Locate the cell with the specified text and output its [x, y] center coordinate. 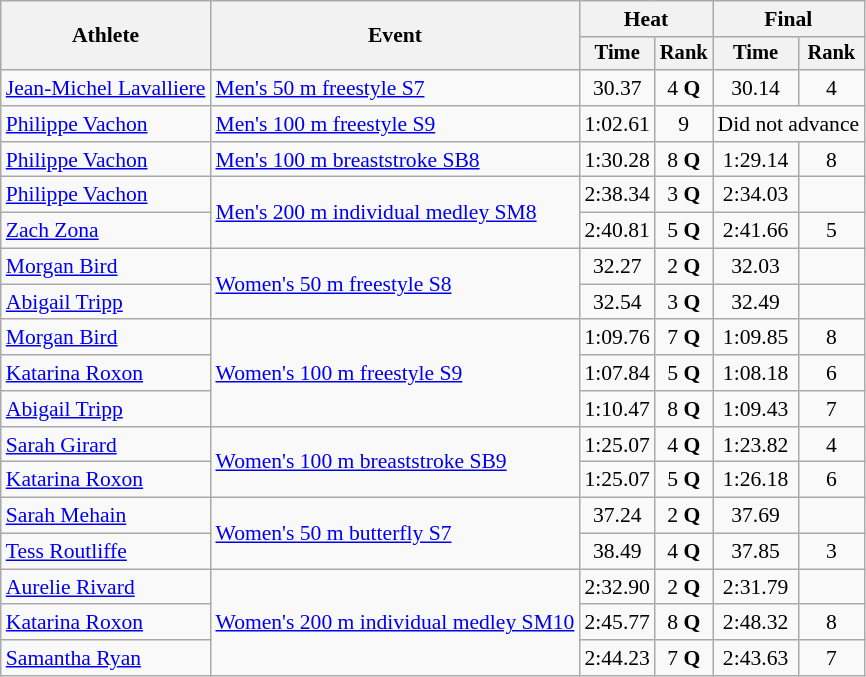
2:41.66 [756, 231]
1:29.14 [756, 160]
2:40.81 [616, 231]
1:10.47 [616, 409]
Final [789, 19]
2:31.79 [756, 587]
Event [394, 36]
Samantha Ryan [106, 658]
Women's 50 m butterfly S7 [394, 534]
Women's 200 m individual medley SM10 [394, 622]
3 [832, 552]
Sarah Girard [106, 445]
2:44.23 [616, 658]
2:45.77 [616, 623]
Men's 200 m individual medley SM8 [394, 212]
1:02.61 [616, 124]
32.27 [616, 267]
37.85 [756, 552]
Women's 50 m freestyle S8 [394, 284]
2:43.63 [756, 658]
32.03 [756, 267]
1:30.28 [616, 160]
1:23.82 [756, 445]
5 [832, 231]
37.24 [616, 516]
Athlete [106, 36]
32.49 [756, 302]
Jean-Michel Lavalliere [106, 88]
1:09.43 [756, 409]
1:07.84 [616, 373]
38.49 [616, 552]
2:38.34 [616, 195]
Women's 100 m freestyle S9 [394, 374]
2:32.90 [616, 587]
Men's 100 m breaststroke SB8 [394, 160]
2:48.32 [756, 623]
Men's 50 m freestyle S7 [394, 88]
2:34.03 [756, 195]
32.54 [616, 302]
30.37 [616, 88]
Men's 100 m freestyle S9 [394, 124]
30.14 [756, 88]
Aurelie Rivard [106, 587]
Women's 100 m breaststroke SB9 [394, 462]
1:09.85 [756, 338]
37.69 [756, 516]
1:08.18 [756, 373]
1:09.76 [616, 338]
Tess Routliffe [106, 552]
Sarah Mehain [106, 516]
Did not advance [789, 124]
Zach Zona [106, 231]
9 [684, 124]
Heat [646, 19]
1:26.18 [756, 480]
